Return [x, y] of the center of cell containing provided text 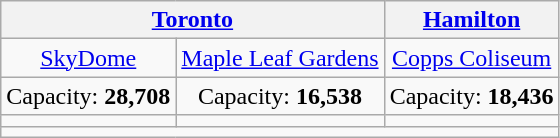
Copps Coliseum [472, 58]
SkyDome [88, 58]
Capacity: 28,708 [88, 96]
Hamilton [472, 20]
Maple Leaf Gardens [280, 58]
Capacity: 18,436 [472, 96]
Capacity: 16,538 [280, 96]
Toronto [192, 20]
